Determine the (x, y) coordinate at the center of the cell enclosing the given text.  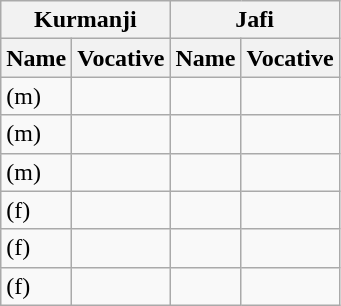
Kurmanji (86, 20)
Jafi (254, 20)
